Capture the cell that displays the provided text and extract its [x, y] central coordinate. 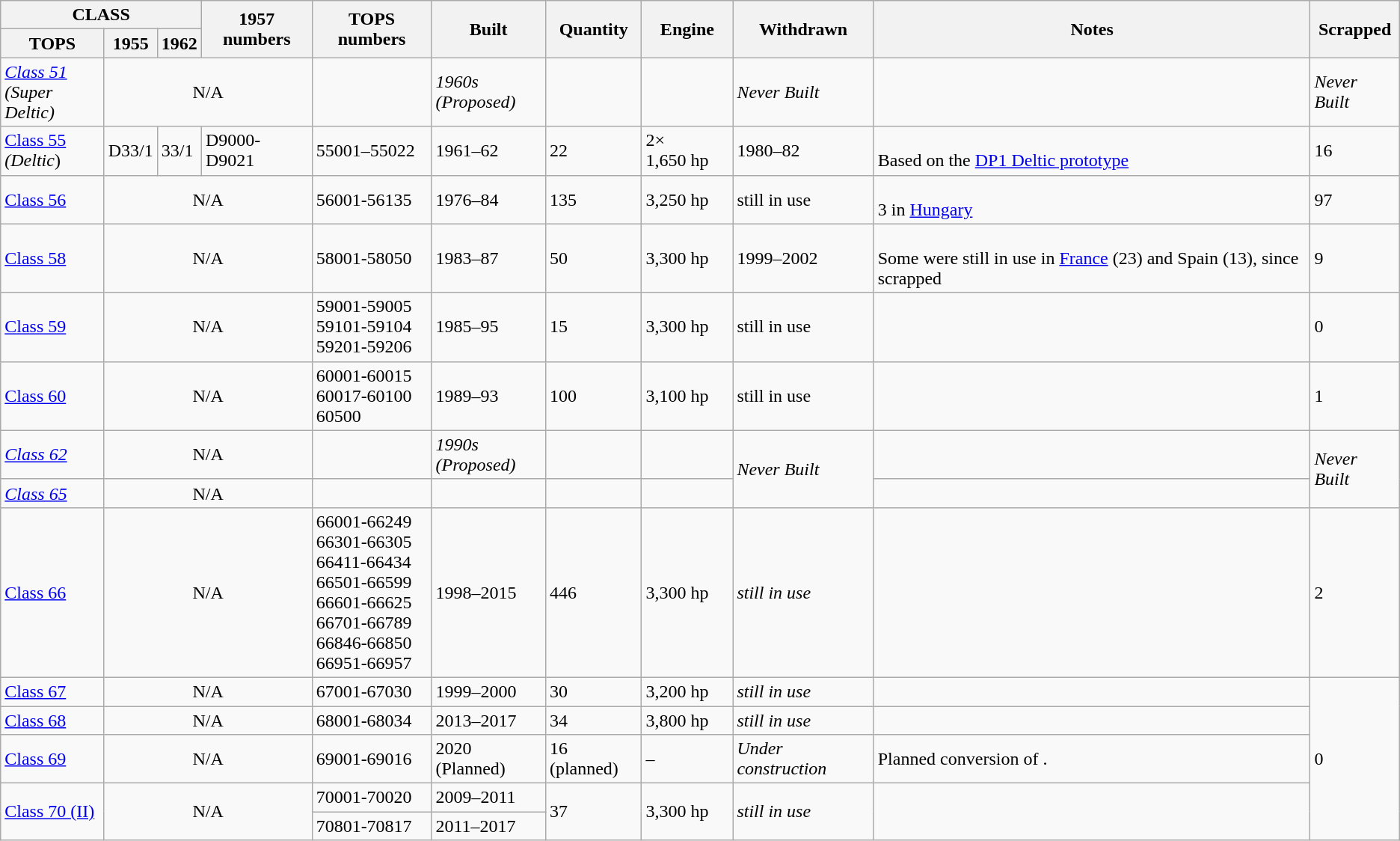
2020 (Planned) [488, 759]
56001-56135 [372, 199]
Some were still in use in France (23) and Spain (13), since scrapped [1092, 258]
2× 1,650 hp [687, 151]
Under construction [803, 759]
2011–2017 [488, 826]
D33/1 [130, 151]
446 [594, 593]
97 [1355, 199]
Class 66 [52, 593]
Class 55(Deltic) [52, 151]
1989–93 [488, 396]
D9000-D9021 [257, 151]
70001-70020 [372, 798]
1955 [130, 43]
1998–2015 [488, 593]
135 [594, 199]
Engine [687, 29]
1990s(Proposed) [488, 455]
TOPS numbers [372, 29]
Class 60 [52, 396]
Class 51(Super Deltic) [52, 92]
69001-69016 [372, 759]
Notes [1092, 29]
1961–62 [488, 151]
1985–95 [488, 327]
1999–2002 [803, 258]
50 [594, 258]
Planned conversion of . [1092, 759]
TOPS [52, 43]
Withdrawn [803, 29]
58001-58050 [372, 258]
Class 59 [52, 327]
16 (planned) [594, 759]
2009–2011 [488, 798]
68001-68034 [372, 721]
2 [1355, 593]
1983–87 [488, 258]
37 [594, 812]
Class 67 [52, 691]
66001-6624966301-6630566411-6643466501-6659966601-6662566701-6678966846-6685066951-66957 [372, 593]
Built [488, 29]
Class 68 [52, 721]
3,200 hp [687, 691]
Class 65 [52, 493]
15 [594, 327]
59001-5900559101-5910459201-59206 [372, 327]
33/1 [179, 151]
1976–84 [488, 199]
1960s(Proposed) [488, 92]
70801-70817 [372, 826]
3 in Hungary [1092, 199]
Quantity [594, 29]
55001–55022 [372, 151]
Based on the DP1 Deltic prototype [1092, 151]
Class 70 (II) [52, 812]
1999–2000 [488, 691]
34 [594, 721]
9 [1355, 258]
Class 62 [52, 455]
– [687, 759]
1962 [179, 43]
Class 69 [52, 759]
Scrapped [1355, 29]
30 [594, 691]
1 [1355, 396]
16 [1355, 151]
Class 58 [52, 258]
Class 56 [52, 199]
1957 numbers [257, 29]
60001-6001560017-6010060500 [372, 396]
100 [594, 396]
22 [594, 151]
2013–2017 [488, 721]
1980–82 [803, 151]
3,250 hp [687, 199]
3,800 hp [687, 721]
CLASS [102, 15]
67001-67030 [372, 691]
3,100 hp [687, 396]
